Locate the cell with the specified text and output its [x, y] center coordinate. 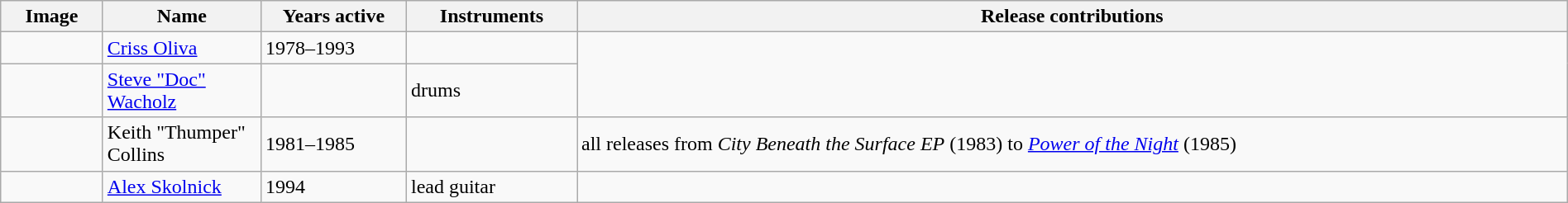
Keith "Thumper" Collins [182, 144]
Image [52, 17]
drums [491, 91]
all releases from City Beneath the Surface EP (1983) to Power of the Night (1985) [1073, 144]
Release contributions [1073, 17]
Years active [333, 17]
Criss Oliva [182, 48]
Alex Skolnick [182, 186]
Instruments [491, 17]
lead guitar [491, 186]
1994 [333, 186]
1981–1985 [333, 144]
Steve "Doc" Wacholz [182, 91]
Name [182, 17]
1978–1993 [333, 48]
